Extract the [x, y] coordinate from the center of the cell holding the provided text.  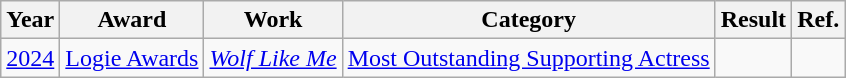
Category [528, 20]
Wolf Like Me [273, 58]
2024 [30, 58]
Work [273, 20]
Year [30, 20]
Most Outstanding Supporting Actress [528, 58]
Result [753, 20]
Logie Awards [132, 58]
Ref. [818, 20]
Award [132, 20]
